For the text-containing cell, return its midpoint in (X, Y) coordinate format. 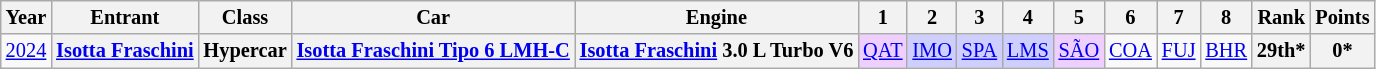
COA (1130, 51)
Isotta Fraschini 3.0 L Turbo V6 (717, 51)
Isotta Fraschini (124, 51)
1 (882, 17)
LMS (1028, 51)
Hypercar (244, 51)
IMO (932, 51)
8 (1226, 17)
Isotta Fraschini Tipo 6 LMH-C (434, 51)
Class (244, 17)
Rank (1281, 17)
FUJ (1179, 51)
QAT (882, 51)
BHR (1226, 51)
3 (980, 17)
Year (26, 17)
29th* (1281, 51)
2024 (26, 51)
SPA (980, 51)
4 (1028, 17)
Points (1342, 17)
Engine (717, 17)
0* (1342, 51)
2 (932, 17)
Car (434, 17)
7 (1179, 17)
5 (1079, 17)
Entrant (124, 17)
6 (1130, 17)
SÃO (1079, 51)
